From the cell containing the given text, extract its center point as [X, Y] coordinate. 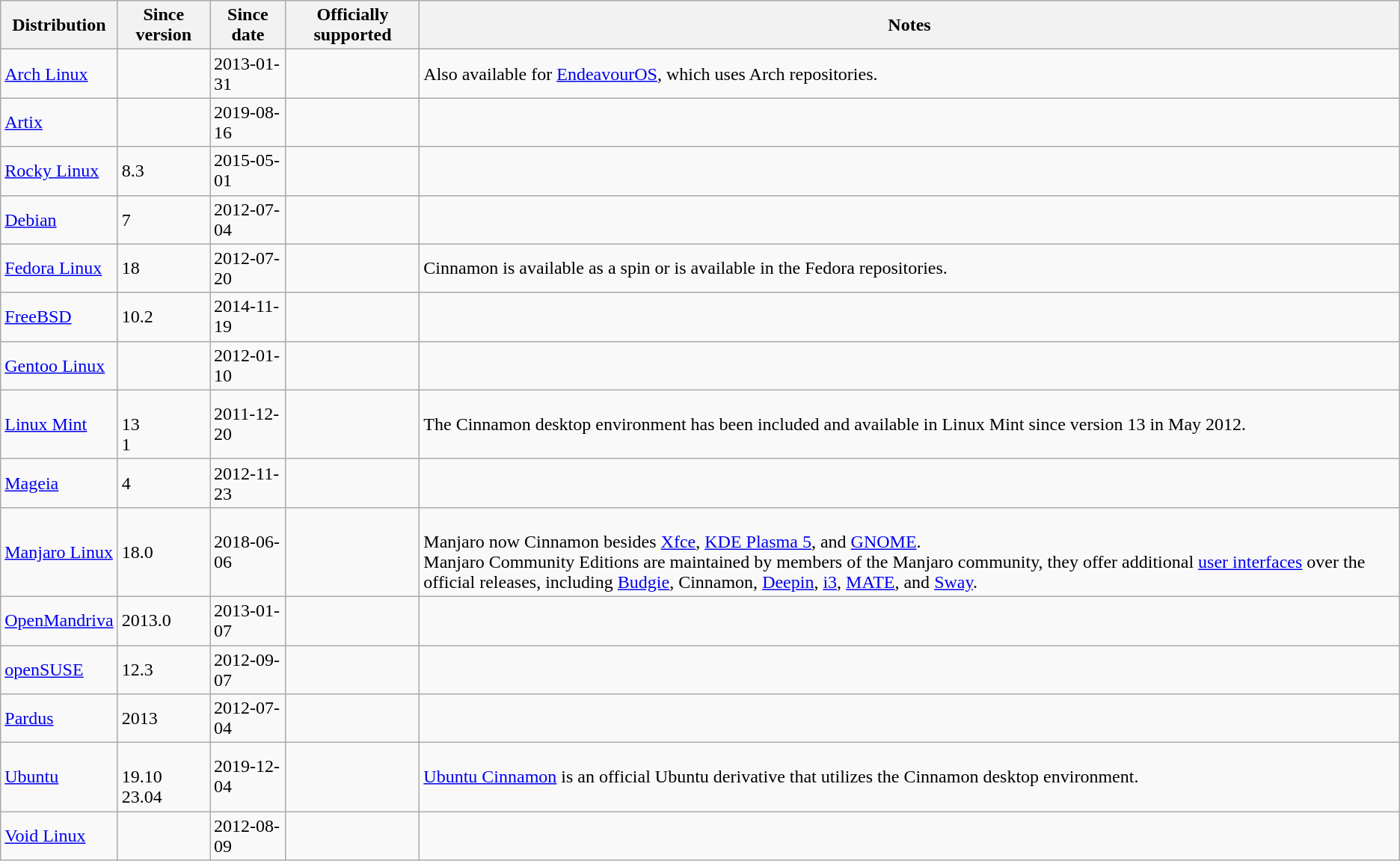
Since version [163, 25]
2018-06-06 [248, 552]
19.10 23.04 [163, 777]
Manjaro Linux [59, 552]
18.0 [163, 552]
2013-01-07 [248, 621]
2013 [163, 718]
Cinnamon is available as a spin or is available in the Fedora repositories. [909, 268]
8.3 [163, 171]
Rocky Linux [59, 171]
2011-12-20 [248, 424]
2019-08-16 [248, 123]
13 1 [163, 424]
2012-09-07 [248, 669]
2019-12-04 [248, 777]
Debian [59, 220]
7 [163, 220]
2013.0 [163, 621]
2012-01-10 [248, 365]
Artix [59, 123]
The Cinnamon desktop environment has been included and available in Linux Mint since version 13 in May 2012. [909, 424]
2012-08-09 [248, 836]
Ubuntu [59, 777]
Fedora Linux [59, 268]
Officially supported [352, 25]
10.2 [163, 317]
2012-11-23 [248, 483]
18 [163, 268]
Since date [248, 25]
Notes [909, 25]
Arch Linux [59, 73]
2014-11-19 [248, 317]
Distribution [59, 25]
Linux Mint [59, 424]
2013-01-31 [248, 73]
FreeBSD [59, 317]
Also available for EndeavourOS, which uses Arch repositories. [909, 73]
2015-05-01 [248, 171]
4 [163, 483]
2012-07-20 [248, 268]
Ubuntu Cinnamon is an official Ubuntu derivative that utilizes the Cinnamon desktop environment. [909, 777]
12.3 [163, 669]
Pardus [59, 718]
Void Linux [59, 836]
Mageia [59, 483]
OpenMandriva [59, 621]
openSUSE [59, 669]
Gentoo Linux [59, 365]
